Locate the cell with the specified text and output its (x, y) center coordinate. 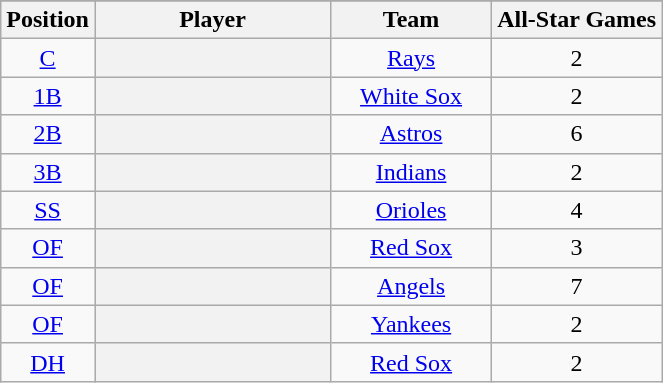
Astros (412, 134)
Team (412, 20)
C (48, 58)
1B (48, 96)
7 (577, 286)
White Sox (412, 96)
SS (48, 210)
6 (577, 134)
3 (577, 248)
Rays (412, 58)
Angels (412, 286)
All-Star Games (577, 20)
2B (48, 134)
Indians (412, 172)
Player (212, 20)
Position (48, 20)
Orioles (412, 210)
DH (48, 362)
4 (577, 210)
3B (48, 172)
Yankees (412, 324)
